Determine the (x, y) coordinate at the center of the cell enclosing the given text.  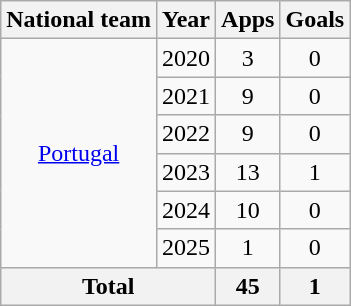
3 (248, 58)
45 (248, 286)
2020 (186, 58)
Total (108, 286)
Portugal (79, 153)
2022 (186, 134)
2021 (186, 96)
National team (79, 20)
2023 (186, 172)
2024 (186, 210)
Goals (315, 20)
Year (186, 20)
Apps (248, 20)
10 (248, 210)
13 (248, 172)
2025 (186, 248)
